Output the [X, Y] coordinate of the center of the cell containing the given text.  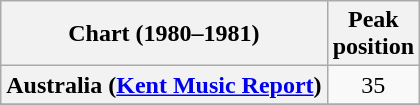
Australia (Kent Music Report) [164, 85]
35 [373, 85]
Chart (1980–1981) [164, 34]
Peak position [373, 34]
